Capture the cell that displays the provided text and extract its [X, Y] central coordinate. 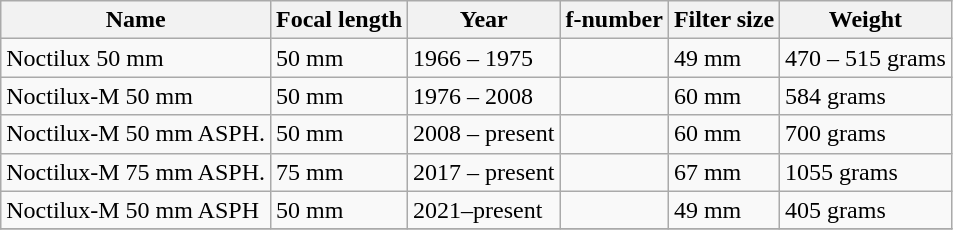
Noctilux-M 75 mm ASPH. [136, 172]
1966 – 1975 [484, 58]
Noctilux-M 50 mm [136, 96]
f-number [614, 20]
1055 grams [866, 172]
2008 – present [484, 134]
Weight [866, 20]
Noctilux-M 50 mm ASPH. [136, 134]
Noctilux 50 mm [136, 58]
Name [136, 20]
470 – 515 grams [866, 58]
Focal length [340, 20]
2017 – present [484, 172]
405 grams [866, 210]
Year [484, 20]
Filter size [724, 20]
67 mm [724, 172]
Noctilux-M 50 mm ASPH [136, 210]
75 mm [340, 172]
2021–present [484, 210]
700 grams [866, 134]
584 grams [866, 96]
1976 – 2008 [484, 96]
